Extract the (x, y) coordinate from the center of the cell holding the provided text.  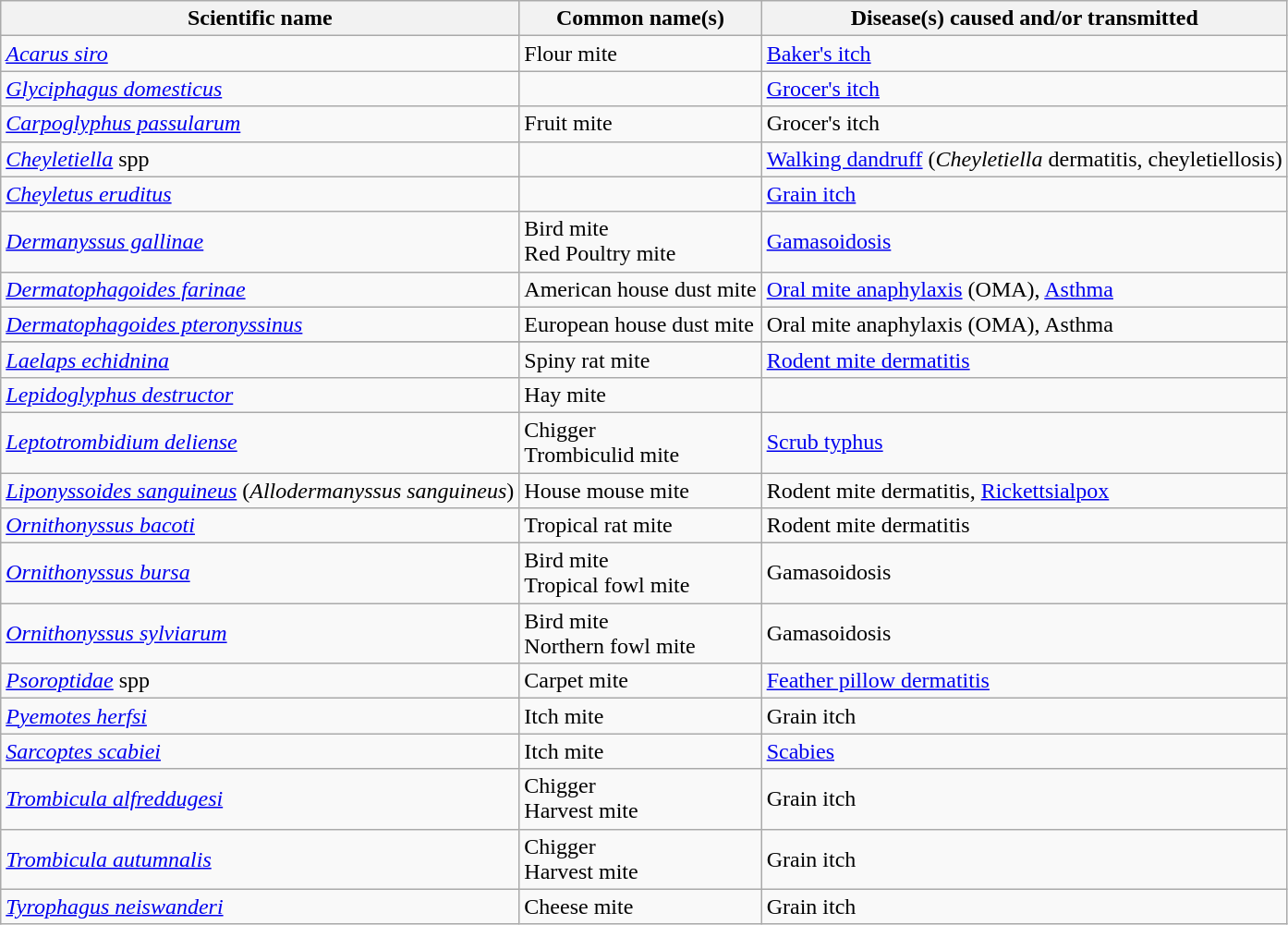
Cheyletus eruditus (261, 194)
Laelaps echidnina (261, 359)
Bird miteTropical fowl mite (640, 573)
Sarcoptes scabiei (261, 751)
Ornithonyssus bursa (261, 573)
Trombicula autumnalis (261, 859)
Baker's itch (1024, 54)
Tyrophagus neiswanderi (261, 907)
Dermatophagoides farinae (261, 289)
Carpet mite (640, 681)
Rodent mite dermatitis, Rickettsialpox (1024, 491)
Common name(s) (640, 18)
Bird miteNorthern fowl mite (640, 634)
Trombicula alfreddugesi (261, 798)
Scabies (1024, 751)
Liponyssoides sanguineus (Allodermanyssus sanguineus) (261, 491)
Scientific name (261, 18)
Dermanyssus gallinae (261, 242)
Leptotrombidium deliense (261, 442)
Feather pillow dermatitis (1024, 681)
Cheese mite (640, 907)
Cheyletiella spp (261, 159)
Hay mite (640, 395)
Disease(s) caused and/or transmitted (1024, 18)
ChiggerTrombiculid mite (640, 442)
Ornithonyssus sylviarum (261, 634)
Acarus siro (261, 54)
Spiny rat mite (640, 359)
Flour mite (640, 54)
Scrub typhus (1024, 442)
Walking dandruff (Cheyletiella dermatitis, cheyletiellosis) (1024, 159)
Psoroptidae spp (261, 681)
House mouse mite (640, 491)
Glyciphagus domesticus (261, 89)
Dermatophagoides pteronyssinus (261, 324)
American house dust mite (640, 289)
Carpoglyphus passularum (261, 124)
Tropical rat mite (640, 526)
Pyemotes herfsi (261, 716)
European house dust mite (640, 324)
Bird miteRed Poultry mite (640, 242)
Fruit mite (640, 124)
Ornithonyssus bacoti (261, 526)
Lepidoglyphus destructor (261, 395)
